Find where the given text appears and provide that cell's center as (x, y) coordinate. 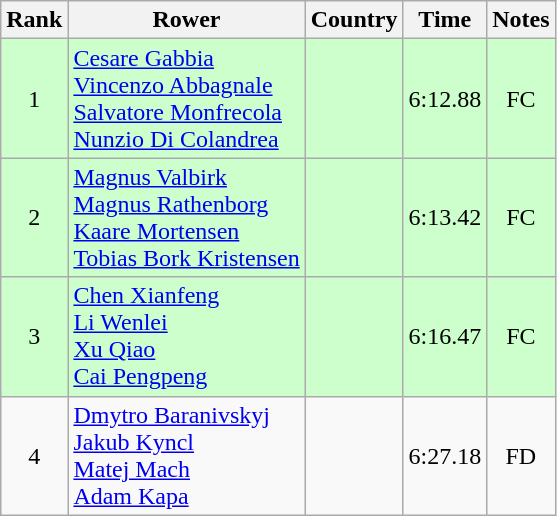
4 (34, 456)
FD (521, 456)
Chen XianfengLi WenleiXu QiaoCai Pengpeng (186, 336)
Cesare GabbiaVincenzo AbbagnaleSalvatore MonfrecolaNunzio Di Colandrea (186, 98)
6:16.47 (445, 336)
Notes (521, 20)
Time (445, 20)
3 (34, 336)
6:12.88 (445, 98)
Rower (186, 20)
Dmytro BaranivskyjJakub KynclMatej MachAdam Kapa (186, 456)
Country (354, 20)
6:13.42 (445, 218)
6:27.18 (445, 456)
Rank (34, 20)
1 (34, 98)
2 (34, 218)
Magnus ValbirkMagnus RathenborgKaare MortensenTobias Bork Kristensen (186, 218)
